Scan for the cell matching the given text and deliver its [x, y] coordinate at center. 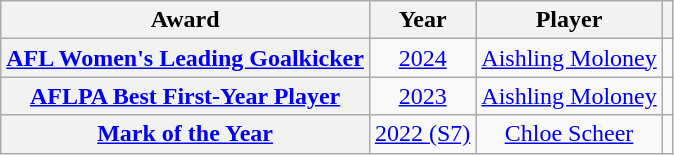
Mark of the Year [186, 134]
Year [422, 20]
2023 [422, 96]
Player [569, 20]
AFLPA Best First-Year Player [186, 96]
Chloe Scheer [569, 134]
2024 [422, 58]
2022 (S7) [422, 134]
Award [186, 20]
AFL Women's Leading Goalkicker [186, 58]
